Capture the cell that displays the provided text and extract its [x, y] central coordinate. 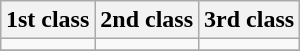
1st class [47, 20]
3rd class [250, 20]
2nd class [147, 20]
